Output the [X, Y] coordinate of the center of the cell containing the given text.  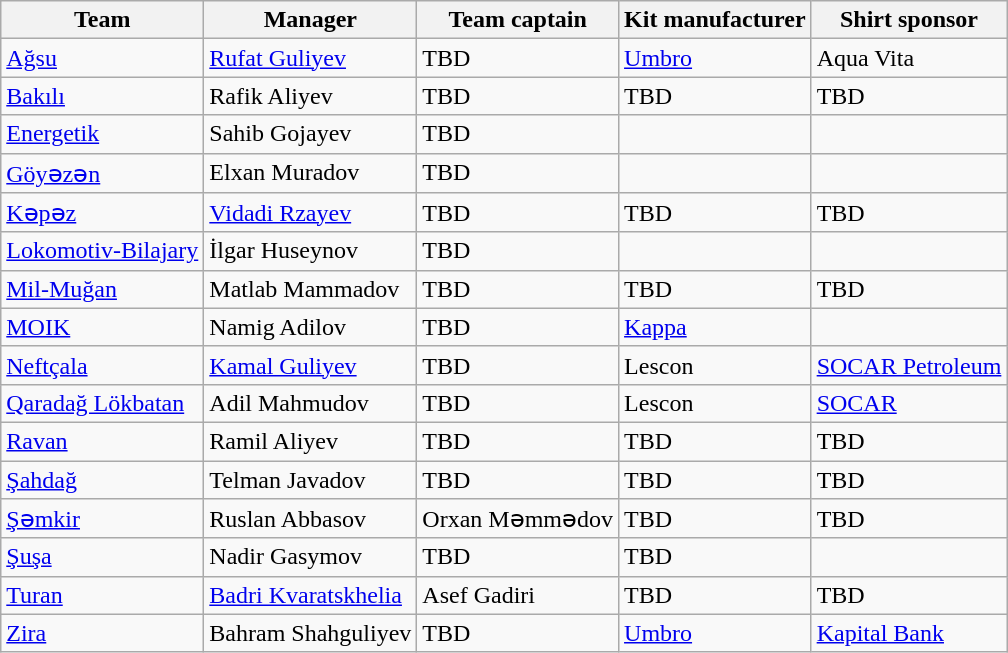
Şəmkir [102, 519]
Ruslan Abbasov [310, 519]
Telman Javadov [310, 479]
Badri Kvaratskhelia [310, 595]
Neftçala [102, 365]
Kamal Guliyev [310, 365]
Rafik Aliyev [310, 96]
Zira [102, 633]
Kit manufacturer [716, 20]
Elxan Muradov [310, 173]
Adil Mahmudov [310, 403]
Lokomotiv-Bilajary [102, 251]
Kapital Bank [909, 633]
Qaradağ Lökbatan [102, 403]
Matlab Mammadov [310, 289]
Turan [102, 595]
Energetik [102, 134]
Vidadi Rzayev [310, 213]
Shirt sponsor [909, 20]
Namig Adilov [310, 327]
SOCAR Petroleum [909, 365]
MOIK [102, 327]
Nadir Gasymov [310, 557]
Asef Gadiri [518, 595]
Ağsu [102, 58]
Mil-Muğan [102, 289]
Manager [310, 20]
Göyəzən [102, 173]
Orxan Məmmədov [518, 519]
SOCAR [909, 403]
Sahib Gojayev [310, 134]
Team [102, 20]
Aqua Vita [909, 58]
Kəpəz [102, 213]
Ramil Aliyev [310, 441]
İlgar Huseynov [310, 251]
Kappa [716, 327]
Rufat Guliyev [310, 58]
Bakılı [102, 96]
Bahram Shahguliyev [310, 633]
Team captain [518, 20]
Şuşa [102, 557]
Ravan [102, 441]
Şahdağ [102, 479]
